Identify which cell holds the provided text, then report its (X, Y) central coordinate. 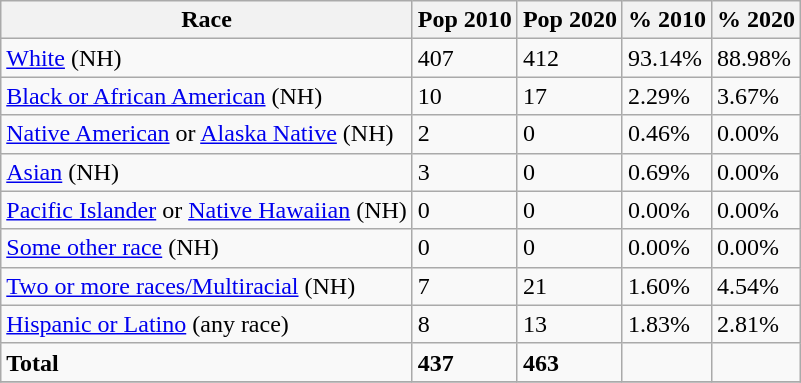
1.60% (666, 286)
Two or more races/Multiracial (NH) (207, 286)
Total (207, 362)
0.69% (666, 172)
17 (570, 96)
Pop 2020 (570, 20)
1.83% (666, 324)
White (NH) (207, 58)
Race (207, 20)
7 (464, 286)
4.54% (756, 286)
13 (570, 324)
Native American or Alaska Native (NH) (207, 134)
Black or African American (NH) (207, 96)
93.14% (666, 58)
2.29% (666, 96)
2.81% (756, 324)
463 (570, 362)
0.46% (666, 134)
Asian (NH) (207, 172)
3.67% (756, 96)
Pop 2010 (464, 20)
8 (464, 324)
21 (570, 286)
407 (464, 58)
% 2020 (756, 20)
437 (464, 362)
10 (464, 96)
412 (570, 58)
Pacific Islander or Native Hawaiian (NH) (207, 210)
3 (464, 172)
Hispanic or Latino (any race) (207, 324)
88.98% (756, 58)
% 2010 (666, 20)
Some other race (NH) (207, 248)
2 (464, 134)
